Capture the cell that displays the provided text and extract its [x, y] central coordinate. 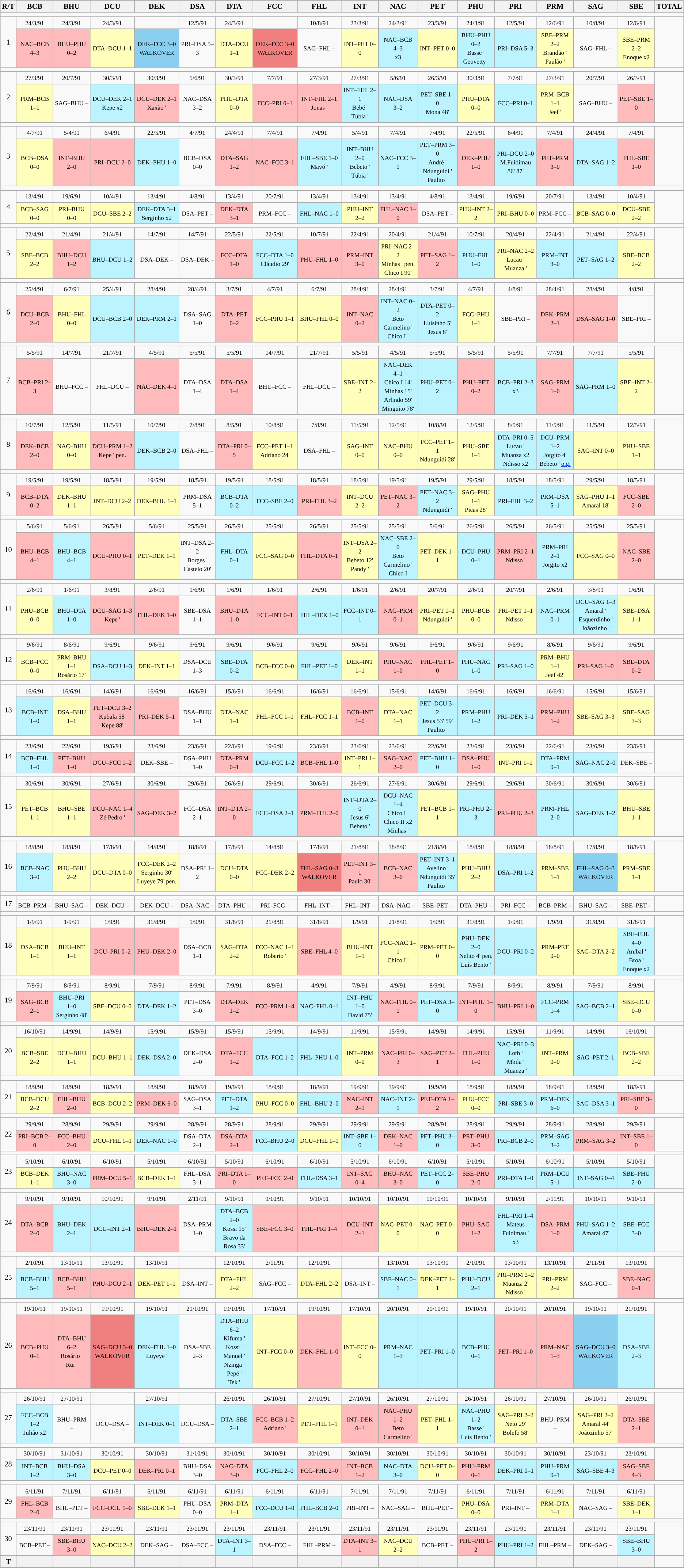
FHL–SBE 1–0 [636, 163]
BHU–PHU 0–2Basse 'Geovetty ' [476, 48]
SAG–DEK 1–2 [596, 813]
PRM–PRI 2–1Ndisso ' [515, 556]
PRM–BHU 1–1Jeef 42' [555, 666]
INT–BHU 2–0 [72, 163]
INT–DSA 2–2Bebeto 12'Pandy ' [360, 556]
NAC [398, 7]
4 [8, 207]
FHL–PRI 1–4Mateus Fuidimau ' x3 [515, 1229]
PRI–DCU 2–0M.Fuidimau 86' 87' [515, 163]
BHU–PHU 0–2 [72, 48]
DCU [113, 7]
30 [8, 1539]
DCU–NAC 1–4Zé Pedro ' [113, 813]
PRI–PRM 2–2 [555, 1283]
PRI–NAC 2–2Minhas ' pen.Chico I 90' [398, 259]
6 [8, 312]
21 [8, 1097]
PRM–BHU 1–1Rosário 17' [72, 666]
PRI–DCU 2–0 [113, 163]
INT–DTA 2–0 [235, 813]
DTA [235, 7]
24 [8, 1222]
SAG–PHU 1–1Picas 28' [476, 501]
BHU–PRI 1–0Serginho 48' [72, 1006]
NAC–PRI 0–3 [398, 1057]
DCU–SAG 1–3Amaral 'Esquerdinho 'Joãozinho ' [596, 615]
DTA–BCB 2–0Kossi 15'Bravo da Rosa 33' [235, 1229]
DCU–DEK 2–1Xaxão ' [156, 103]
PET–INT 3–1Paulo 30' [360, 872]
FCC–BCB 1–2Adriano ' [275, 1424]
NAC–SBE 2–0Beto Carmelino 'Chico I [398, 556]
DTA–PRI 0–5 [235, 450]
PHU–SAG 1–2Amaral 47' [596, 1229]
3 [8, 156]
DTA–BHU 6–2Kifuma 'Kossi 'Manuel 'Nzinga 'Pepé 'Tek ' [235, 1351]
INT–FHL 2–1Jonas ' [319, 103]
10 [8, 549]
DCU–PRM 1–2Kepe ' pen. [113, 450]
FHL [319, 7]
INT–FHL 2–1Bebé 'Túbia ' [360, 103]
R/T [8, 7]
9 [8, 495]
DEK [156, 7]
PET–SBE 1–0 [636, 103]
SAG–PHU 1–1Amaral 18' [596, 501]
FCC–DEK 2–2 [275, 872]
19 [8, 1000]
13 [8, 710]
PRM–PRI 2–1Jorgito x2 [555, 556]
NAC–PHU 1–2Beto Carmelino ' [398, 1424]
PRI–PET 1–1Ndisso ' [515, 615]
PET–DCU 3–2Kubala 58'Kepe 88' [113, 716]
INT–PHU 1–0 [476, 1006]
PRI–PET 1–1Ndunguidi ' [437, 615]
FCC–DTA 1–0 [235, 259]
PRM [555, 7]
NAC–SBE 2–0 [636, 556]
23 [8, 1172]
18 [8, 945]
NAC–BCB 4–3 x3 [398, 48]
12 [8, 660]
8 [8, 444]
28 [8, 1464]
26 [8, 1345]
7 [8, 381]
PET–NAC 3–2Ndunguidi ' [437, 501]
SAG–PRI 2–2Amaral 44'Joãozinho 57' [596, 1424]
PRI [515, 7]
DSA [197, 7]
FCC–DTA 1–0Cláudio 29' [275, 259]
FCC–NAC 1–1Roberto ' [275, 952]
PET–NAC 3–2 [398, 501]
BCB [34, 7]
PHU–DEK 2–0 [156, 952]
DCU–DEK 2–1Kepe x2 [113, 103]
29 [8, 1502]
DTA–BHU 6–2Rosário 'Rui ' [72, 1351]
14 [8, 756]
NAC–PRI 0–3Loth 'Mbila 'Muanza ' [515, 1057]
PET–PRM 3–0André 'Ndunguidi 'Paulito ' [437, 163]
PRI–NAC 2–2Lucau 'Muanza ' [515, 259]
BHU [72, 7]
DTA–PRI 0–5Lucau 'Muanza x2Ndisso x2 [515, 450]
DCU–PRM 1–2Jorgito 4'Bebeto ' o.g. [555, 450]
INT–BHU 2–0Bebeto 'Túbia ' [360, 163]
25 [8, 1277]
22 [8, 1134]
PET–SBE 1–0Mona 48' [437, 103]
FCC [275, 7]
SBE–FHL 4–0Aníbal 'Broa 'Enoque x2 [636, 952]
17 [8, 903]
INT–NAC 0–2 [360, 319]
DTA–PET 0–2Luisinho 5'Jesus 8' [437, 319]
DTA–PET 0–2 [235, 319]
5 [8, 253]
15 [8, 807]
SBE–PRM 2–2Enoque x2 [636, 48]
SAG [596, 7]
16 [8, 866]
INT [360, 7]
NAC–DEK 4–1Chico I 14'Minhas 15'Arlindo 59'Minguito 78' [398, 387]
PRM–BCB 1–1 [34, 103]
PHU–SAG 1–2 [476, 1229]
PRM–BCB 1–1Jeef ' [555, 103]
DCU–SAG 1–3Kepe ' [113, 615]
PHU–DEK 2–0Nelito 4' pen.Luís Bento ' [476, 952]
DCU–NAC 1–4Chico I 'Chico II x2Minhas ' [398, 813]
INT–DTA 2–0Jesus 6'Bebeto ' [360, 813]
BCB–PRI 2–3 [34, 387]
BCB–PRI 2–3 x3 [515, 387]
TOTAL [669, 7]
DEK–DTA 3–1 [235, 213]
1 [8, 42]
INT–DSA 2–2Borges 'Castelo 20' [197, 556]
27 [8, 1417]
PET–DCU 3–2Jesus 53' 59'Paulito ' [437, 716]
DTA–BCB 2–0 [34, 1229]
SBE [636, 7]
FCC–BCB 1–2Julião x2 [34, 1424]
SAG–DEK 3–2 [156, 813]
DEK–FHL 1–0 [319, 1351]
PRI–PRM 2–2Muanza 2'Ndisso ' [515, 1283]
NAC–DEK 4–1 [156, 387]
PET–PRM 3–0 [555, 163]
T [8, 1562]
INT–NAC 0–2Beto Carmelino 'Chico I ' [398, 319]
FCC–PET 1–1Ndunguidi 28' [437, 450]
FCC–NAC 1–1Chico I ' [398, 952]
PHU [476, 7]
DEK–DTA 3–1Serginho x2 [156, 213]
11 [8, 609]
PET [437, 7]
BHU–PRI 1–0 [515, 1006]
SBE–FHL 4–0 [319, 952]
2 [8, 97]
INT–PHU 1–0David 75' [360, 1006]
NAC–BCB 4–3 [34, 48]
FCC–DEK 2–2Serginho 30'Luyeye 79' pen. [156, 872]
NAC–PHU 1–2Basse 'Luís Bento ' [476, 1424]
SBE–PRM 2–2Brandão 'Paulão ' [555, 48]
FHL–SBE 1–0Mavó ' [319, 163]
20 [8, 1051]
FHL–PRI 1–4 [319, 1229]
SAG–PRI 2–2Neto 29'Bolefo 58' [515, 1424]
DEK–FHL 1–0Luyeye ' [156, 1351]
FCC–PET 1–1Adriano 24' [275, 450]
PET–INT 3–1Avelino 'Ndunguidi 35'Paulito ' [437, 872]
